Output the (x, y) coordinate of the center of the cell containing the given text.  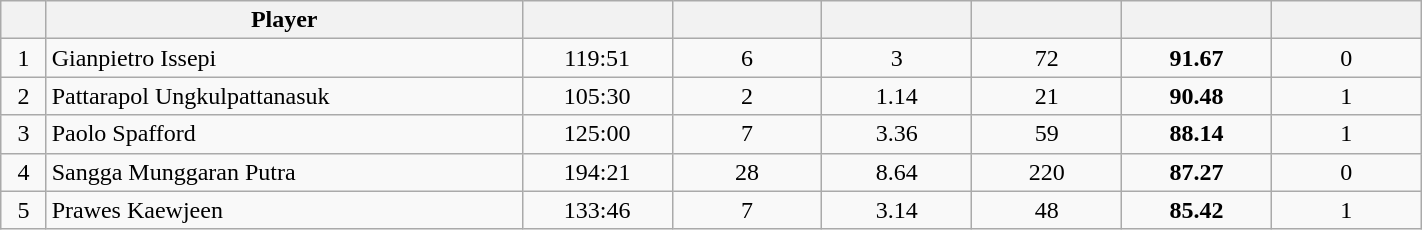
88.14 (1197, 134)
21 (1047, 96)
125:00 (597, 134)
72 (1047, 58)
119:51 (597, 58)
3.14 (897, 210)
Prawes Kaewjeen (284, 210)
Gianpietro Issepi (284, 58)
Paolo Spafford (284, 134)
8.64 (897, 172)
105:30 (597, 96)
Sangga Munggaran Putra (284, 172)
90.48 (1197, 96)
Player (284, 20)
48 (1047, 210)
194:21 (597, 172)
4 (24, 172)
6 (747, 58)
133:46 (597, 210)
87.27 (1197, 172)
1.14 (897, 96)
Pattarapol Ungkulpattanasuk (284, 96)
3.36 (897, 134)
85.42 (1197, 210)
91.67 (1197, 58)
5 (24, 210)
59 (1047, 134)
28 (747, 172)
220 (1047, 172)
